Pinpoint the cell where the given text exists, returning its [X, Y] midpoint coordinate. 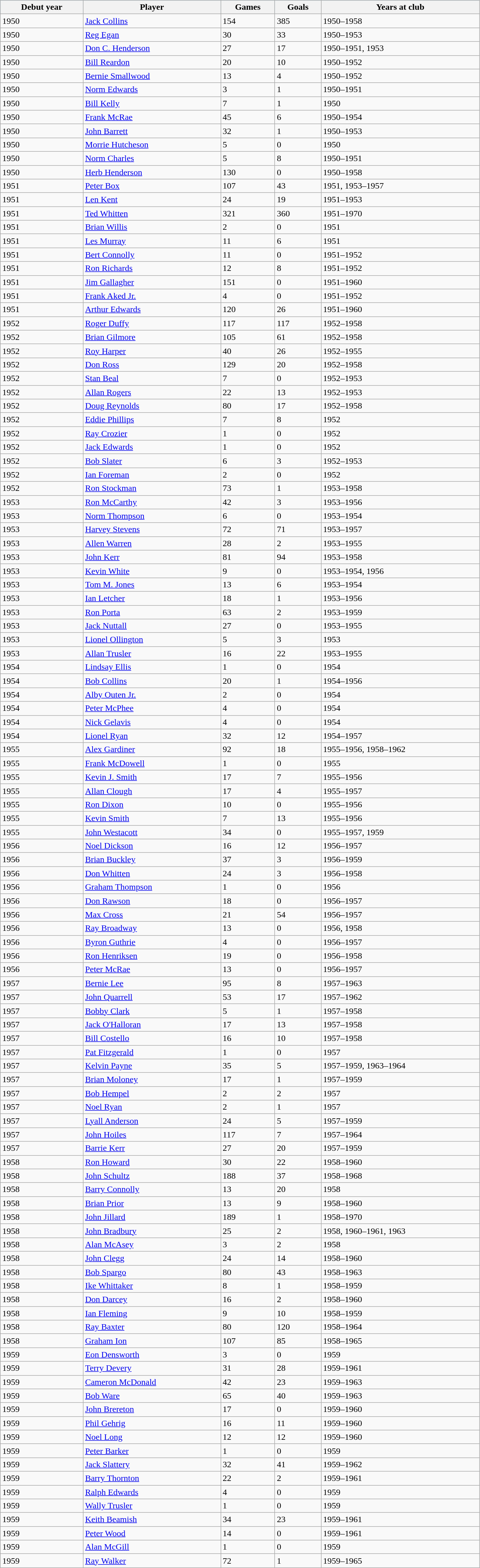
Barry Thornton [152, 1478]
Brian Moloney [152, 1080]
1958–1965 [400, 1341]
Lindsay Ellis [152, 667]
Don Darcey [152, 1300]
Jack Collins [152, 21]
John Quarrell [152, 997]
Noel Dickson [152, 846]
Ray Crozier [152, 433]
Ralph Edwards [152, 1492]
Ted Whitten [152, 213]
Morrie Hutcheson [152, 144]
154 [248, 21]
1957–1959, 1963–1964 [400, 1066]
Herb Henderson [152, 172]
360 [298, 213]
1956, 1958 [400, 928]
Ian Fleming [152, 1313]
Graham Ion [152, 1341]
63 [248, 612]
Noel Long [152, 1437]
Allan Clough [152, 791]
1958, 1960–1961, 1963 [400, 1231]
1953–1957 [400, 530]
Frank McRae [152, 117]
Les Murray [152, 241]
Eon Densworth [152, 1355]
Phil Gehrig [152, 1423]
Kevin White [152, 571]
1959–1962 [400, 1464]
188 [248, 1176]
John Brereton [152, 1409]
Peter Barker [152, 1451]
Ron Porta [152, 612]
Player [152, 7]
Kelvin Payne [152, 1066]
Kevin J. Smith [152, 777]
1953–1959 [400, 612]
321 [248, 213]
John Barrett [152, 131]
73 [248, 488]
95 [248, 983]
Bob Collins [152, 681]
Goals [298, 7]
Ian Letcher [152, 598]
129 [248, 364]
Jack Nuttall [152, 626]
71 [298, 530]
85 [298, 1341]
Frank Aked Jr. [152, 296]
Nick Gelavis [152, 722]
Brian Willis [152, 227]
Len Kent [152, 200]
Roger Duffy [152, 323]
151 [248, 282]
Norm Edwards [152, 90]
John Clegg [152, 1258]
Norm Charles [152, 158]
Lyall Anderson [152, 1121]
Noel Ryan [152, 1107]
1959–1965 [400, 1561]
385 [298, 21]
33 [298, 35]
Stan Beal [152, 378]
1954–1956 [400, 681]
1957–1962 [400, 997]
Ray Walker [152, 1561]
Cameron McDonald [152, 1382]
81 [248, 557]
Jim Gallagher [152, 282]
1956–1959 [400, 860]
Jack Slattery [152, 1464]
1957–1963 [400, 983]
1951–1970 [400, 213]
31 [248, 1368]
Bill Reardon [152, 62]
Ron Howard [152, 1162]
John Kerr [152, 557]
1955–1957 [400, 791]
Bert Connolly [152, 255]
Bob Ware [152, 1396]
Graham Thompson [152, 887]
Bobby Clark [152, 1011]
189 [248, 1217]
54 [298, 915]
61 [298, 337]
35 [248, 1066]
Allan Rogers [152, 392]
Peter McRae [152, 969]
Allan Trusler [152, 653]
1958–1963 [400, 1272]
1957–1964 [400, 1135]
Brian Buckley [152, 860]
1953–1954, 1956 [400, 571]
Ron Henriksen [152, 956]
Jack Edwards [152, 447]
1955–1956, 1958–1962 [400, 750]
Peter Box [152, 186]
92 [248, 750]
1958–1968 [400, 1176]
Terry Devery [152, 1368]
Ike Whittaker [152, 1286]
25 [248, 1231]
41 [298, 1464]
Lionel Ryan [152, 736]
Alan McGill [152, 1547]
94 [298, 557]
130 [248, 172]
65 [248, 1396]
Allen Warren [152, 543]
Alex Gardiner [152, 750]
Arthur Edwards [152, 310]
Don Rawson [152, 901]
Bob Spargo [152, 1272]
Jack O'Halloran [152, 1024]
Roy Harper [152, 351]
Ray Baxter [152, 1327]
1958–1970 [400, 1217]
Byron Guthrie [152, 942]
Alan McAsey [152, 1244]
21 [248, 915]
Bernie Lee [152, 983]
105 [248, 337]
John Schultz [152, 1176]
Don Ross [152, 364]
Max Cross [152, 915]
Reg Egan [152, 35]
Ron Dixon [152, 804]
Bob Slater [152, 461]
53 [248, 997]
Eddie Phillips [152, 420]
1954–1957 [400, 736]
Brian Prior [152, 1203]
Wally Trusler [152, 1506]
1955–1957, 1959 [400, 832]
45 [248, 117]
1958–1964 [400, 1327]
Ian Foreman [152, 475]
Bill Costello [152, 1038]
Years at club [400, 7]
Barry Connolly [152, 1189]
Games [248, 7]
Ray Broadway [152, 928]
Pat Fitzgerald [152, 1052]
1950–1951, 1953 [400, 48]
Lionel Ollington [152, 640]
Tom M. Jones [152, 584]
Debut year [42, 7]
Frank McDowell [152, 763]
Alby Outen Jr. [152, 695]
Bernie Smallwood [152, 76]
Don Whitten [152, 873]
Ron Stockman [152, 488]
Ron McCarthy [152, 502]
Peter Wood [152, 1533]
Barrie Kerr [152, 1148]
John Hoiles [152, 1135]
Brian Gilmore [152, 337]
Keith Beamish [152, 1520]
1950–1954 [400, 117]
John Westacott [152, 832]
Don C. Henderson [152, 48]
Peter McPhee [152, 708]
1952–1955 [400, 351]
Norm Thompson [152, 516]
Kevin Smith [152, 818]
1951–1953 [400, 200]
John Jillard [152, 1217]
Doug Reynolds [152, 406]
Ron Richards [152, 268]
Harvey Stevens [152, 530]
John Bradbury [152, 1231]
Bob Hempel [152, 1093]
1951, 1953–1957 [400, 186]
Bill Kelly [152, 103]
